Scan for the cell matching the given text and deliver its (X, Y) coordinate at center. 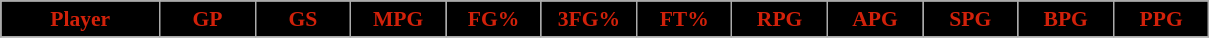
Player (80, 19)
GP (208, 19)
BPG (1066, 19)
GS (302, 19)
PPG (1161, 19)
FT% (684, 19)
3FG% (588, 19)
SPG (970, 19)
APG (874, 19)
FG% (494, 19)
RPG (780, 19)
MPG (398, 19)
